From the cell containing the given text, extract its center point as (x, y) coordinate. 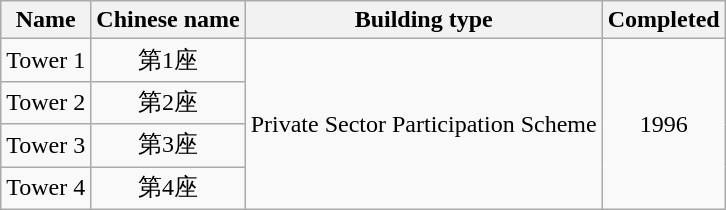
Building type (424, 20)
Tower 2 (46, 102)
Tower 4 (46, 188)
Completed (664, 20)
Private Sector Participation Scheme (424, 124)
Tower 1 (46, 60)
第1座 (168, 60)
Name (46, 20)
第3座 (168, 146)
第4座 (168, 188)
Tower 3 (46, 146)
1996 (664, 124)
Chinese name (168, 20)
第2座 (168, 102)
